Output the [x, y] coordinate of the center of the cell containing the given text.  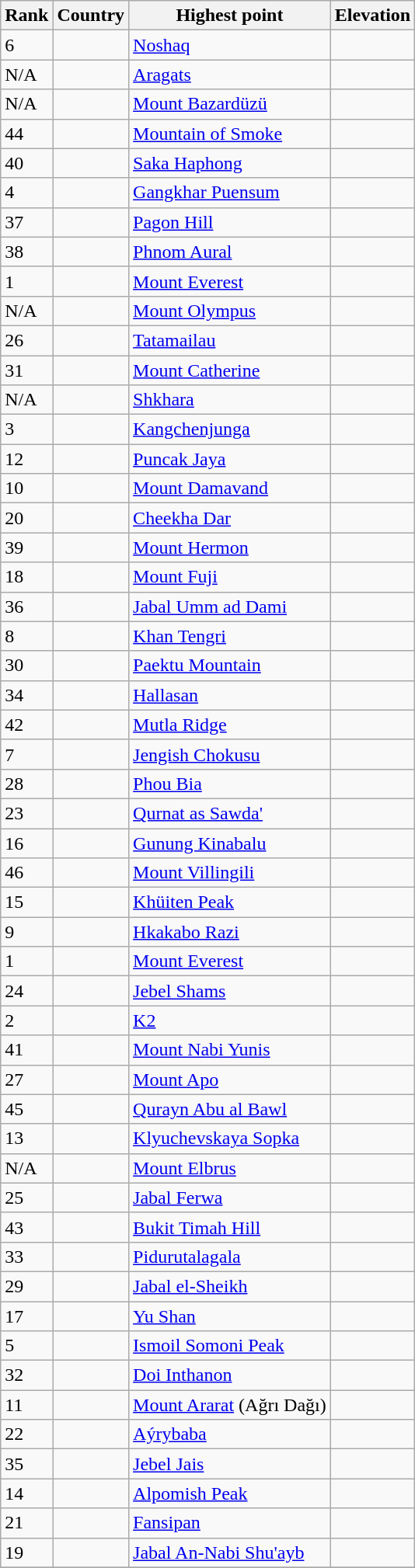
8 [26, 636]
13 [26, 1139]
Jabal An-Nabi Shu'ayb [230, 1552]
23 [26, 813]
Gunung Kinabalu [230, 843]
Qurnat as Sawda' [230, 813]
20 [26, 518]
4 [26, 193]
2 [26, 1020]
30 [26, 666]
Shkhara [230, 400]
35 [26, 1464]
Jebel Shams [230, 991]
3 [26, 429]
Pidurutalagala [230, 1257]
17 [26, 1316]
43 [26, 1227]
Khüiten Peak [230, 902]
Mountain of Smoke [230, 134]
38 [26, 252]
Yu Shan [230, 1316]
Mount Elbrus [230, 1168]
Mount Olympus [230, 311]
Ismoil Somoni Peak [230, 1346]
Tatamailau [230, 340]
Cheekha Dar [230, 518]
Noshaq [230, 45]
Paektu Mountain [230, 666]
Phnom Aural [230, 252]
21 [26, 1523]
16 [26, 843]
Mount Apo [230, 1080]
44 [26, 134]
36 [26, 607]
Country [91, 16]
22 [26, 1434]
K2 [230, 1020]
Kangchenjunga [230, 429]
25 [26, 1198]
Elevation [372, 16]
29 [26, 1286]
15 [26, 902]
37 [26, 222]
Puncak Jaya [230, 459]
12 [26, 459]
Jabal Ferwa [230, 1198]
9 [26, 932]
Saka Haphong [230, 163]
28 [26, 784]
Mount Damavand [230, 488]
Phou Bia [230, 784]
32 [26, 1375]
Jengish Chokusu [230, 754]
Jabal Umm ad Dami [230, 607]
33 [26, 1257]
Hallasan [230, 695]
Bukit Timah Hill [230, 1227]
Jabal el-Sheikh [230, 1286]
Hkakabo Razi [230, 932]
31 [26, 370]
46 [26, 873]
11 [26, 1405]
Mount Hermon [230, 548]
Jebel Jais [230, 1464]
Pagon Hill [230, 222]
Rank [26, 16]
6 [26, 45]
45 [26, 1109]
Qurayn Abu al Bawl [230, 1109]
7 [26, 754]
Aragats [230, 75]
Mount Ararat (Ağrı Dağı) [230, 1405]
24 [26, 991]
Mount Bazardüzü [230, 104]
26 [26, 340]
40 [26, 163]
Fansipan [230, 1523]
42 [26, 725]
Mount Nabi Yunis [230, 1050]
Highest point [230, 16]
Gangkhar Puensum [230, 193]
10 [26, 488]
Doi Inthanon [230, 1375]
Aýrybaba [230, 1434]
Mount Catherine [230, 370]
Mount Villingili [230, 873]
5 [26, 1346]
Mount Fuji [230, 577]
Mutla Ridge [230, 725]
14 [26, 1493]
27 [26, 1080]
Khan Tengri [230, 636]
19 [26, 1552]
41 [26, 1050]
34 [26, 695]
18 [26, 577]
Alpomish Peak [230, 1493]
39 [26, 548]
Klyuchevskaya Sopka [230, 1139]
